From the cell containing the given text, extract its center point as (x, y) coordinate. 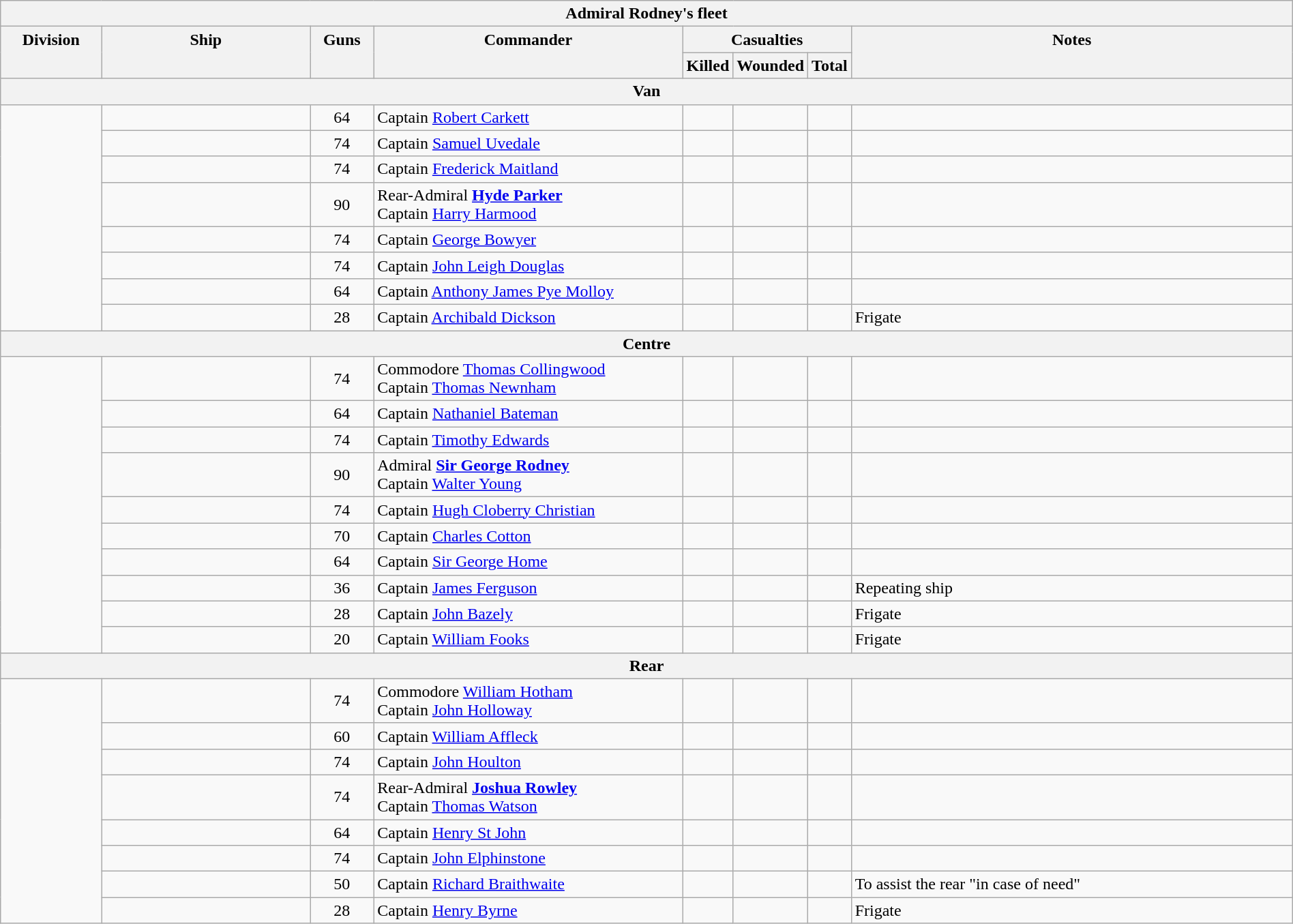
Centre (646, 343)
Rear (646, 666)
Captain William Fooks (528, 640)
Killed (708, 65)
50 (342, 884)
20 (342, 640)
Rear-Admiral Joshua RowleyCaptain Thomas Watson (528, 796)
Captain Anthony James Pye Molloy (528, 291)
Repeating ship (1072, 588)
Captain Archibald Dickson (528, 317)
To assist the rear "in case of need" (1072, 884)
Captain Timothy Edwards (528, 440)
Captain Robert Carkett (528, 117)
Captain James Ferguson (528, 588)
36 (342, 588)
Captain Frederick Maitland (528, 169)
Ship (206, 53)
Captain John Elphinstone (528, 859)
Captain Hugh Cloberry Christian (528, 510)
Captain Henry St John (528, 833)
Captain William Affleck (528, 736)
Captain Nathaniel Bateman (528, 414)
Total (830, 65)
60 (342, 736)
70 (342, 536)
Captain Charles Cotton (528, 536)
Casualties (767, 40)
Captain Sir George Home (528, 562)
Admiral Rodney's fleet (646, 14)
Van (646, 91)
Admiral Sir George RodneyCaptain Walter Young (528, 475)
Rear-Admiral Hyde ParkerCaptain Harry Harmood (528, 205)
Captain Richard Braithwaite (528, 884)
Captain George Bowyer (528, 239)
Captain John Bazely (528, 614)
Commodore William HothamCaptain John Holloway (528, 701)
Notes (1072, 53)
Captain Samuel Uvedale (528, 143)
Guns (342, 53)
Captain John Leigh Douglas (528, 265)
Commander (528, 53)
Division (51, 53)
Wounded (771, 65)
Captain Henry Byrne (528, 910)
Commodore Thomas CollingwoodCaptain Thomas Newnham (528, 379)
Captain John Houlton (528, 762)
